Locate the cell with the specified text and output its [x, y] center coordinate. 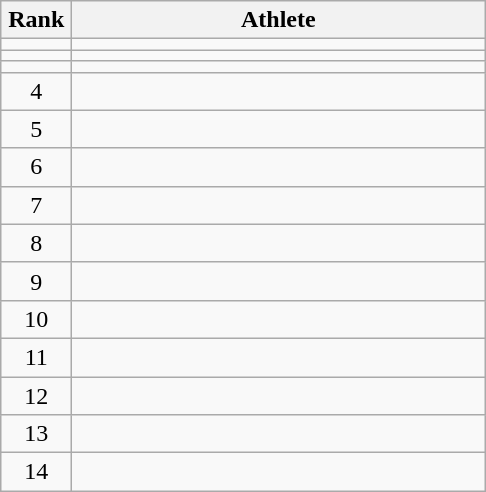
7 [36, 205]
5 [36, 129]
Athlete [278, 20]
10 [36, 319]
14 [36, 472]
12 [36, 395]
13 [36, 434]
6 [36, 167]
8 [36, 243]
Rank [36, 20]
4 [36, 91]
11 [36, 357]
9 [36, 281]
